Identify which cell holds the provided text, then report its (x, y) central coordinate. 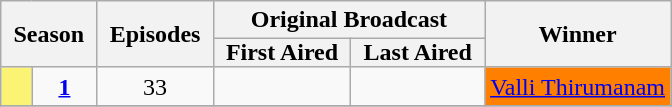
1 (64, 86)
Last Aired (418, 53)
First Aired (282, 53)
Season (49, 34)
Original Broadcast (348, 20)
Winner (578, 34)
33 (155, 86)
Episodes (155, 34)
Valli Thirumanam (578, 86)
